Detect which cell encompasses the target text, then output its (x, y) center coordinate. 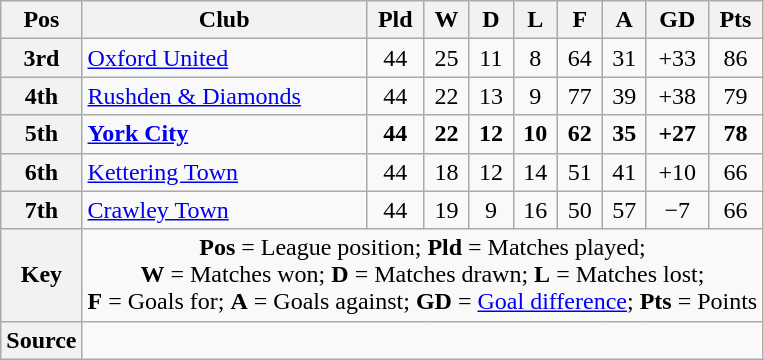
A (624, 20)
35 (624, 134)
10 (535, 134)
−7 (677, 210)
8 (535, 58)
64 (580, 58)
39 (624, 96)
York City (224, 134)
13 (491, 96)
+33 (677, 58)
Crawley Town (224, 210)
Club (224, 20)
+27 (677, 134)
4th (42, 96)
77 (580, 96)
6th (42, 172)
78 (736, 134)
79 (736, 96)
Pts (736, 20)
F (580, 20)
86 (736, 58)
Rushden & Diamonds (224, 96)
5th (42, 134)
+10 (677, 172)
GD (677, 20)
D (491, 20)
Kettering Town (224, 172)
Pld (395, 20)
57 (624, 210)
14 (535, 172)
3rd (42, 58)
Key (42, 275)
7th (42, 210)
62 (580, 134)
16 (535, 210)
Pos (42, 20)
51 (580, 172)
50 (580, 210)
41 (624, 172)
19 (446, 210)
31 (624, 58)
Source (42, 340)
25 (446, 58)
Oxford United (224, 58)
18 (446, 172)
W (446, 20)
+38 (677, 96)
L (535, 20)
11 (491, 58)
